Identify which cell holds the provided text, then report its [X, Y] central coordinate. 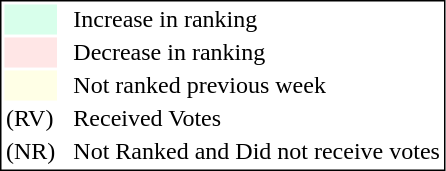
(NR) [30, 151]
Decrease in ranking [257, 53]
Not ranked previous week [257, 85]
Increase in ranking [257, 19]
Received Votes [257, 119]
Not Ranked and Did not receive votes [257, 151]
(RV) [30, 119]
